Locate the cell with the specified text and output its (X, Y) center coordinate. 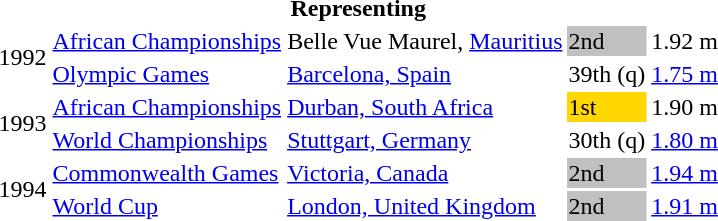
Barcelona, Spain (425, 74)
Olympic Games (167, 74)
1st (607, 107)
Victoria, Canada (425, 173)
Commonwealth Games (167, 173)
Belle Vue Maurel, Mauritius (425, 41)
World Championships (167, 140)
London, United Kingdom (425, 206)
Stuttgart, Germany (425, 140)
World Cup (167, 206)
39th (q) (607, 74)
Durban, South Africa (425, 107)
30th (q) (607, 140)
